Detect which cell encompasses the target text, then output its (x, y) center coordinate. 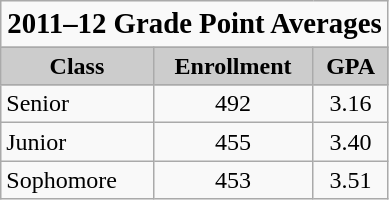
Sophomore (77, 180)
Class (77, 66)
GPA (350, 66)
3.51 (350, 180)
Junior (77, 142)
Enrollment (233, 66)
3.40 (350, 142)
453 (233, 180)
3.16 (350, 104)
Senior (77, 104)
455 (233, 142)
492 (233, 104)
2011–12 Grade Point Averages (194, 24)
